Scan for the cell matching the given text and deliver its [X, Y] coordinate at center. 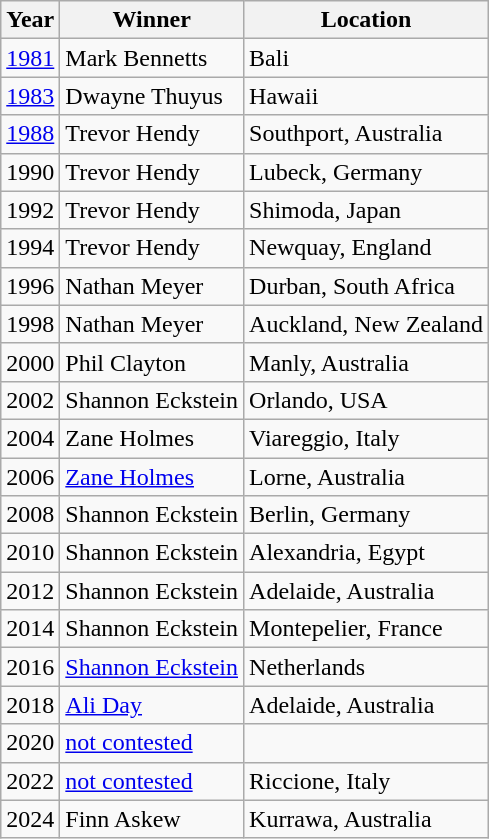
2022 [30, 781]
1994 [30, 248]
Hawaii [366, 96]
Auckland, New Zealand [366, 324]
Finn Askew [152, 819]
Netherlands [366, 667]
1983 [30, 96]
1990 [30, 172]
Winner [152, 20]
2012 [30, 591]
Viareggio, Italy [366, 438]
Southport, Australia [366, 134]
2016 [30, 667]
Lorne, Australia [366, 477]
Berlin, Germany [366, 515]
1992 [30, 210]
Lubeck, Germany [366, 172]
Location [366, 20]
1988 [30, 134]
2018 [30, 705]
Year [30, 20]
2000 [30, 362]
2002 [30, 400]
Alexandria, Egypt [366, 553]
2020 [30, 743]
Shimoda, Japan [366, 210]
Montepelier, France [366, 629]
Newquay, England [366, 248]
Kurrawa, Australia [366, 819]
Mark Bennetts [152, 58]
Dwayne Thuyus [152, 96]
Riccione, Italy [366, 781]
Ali Day [152, 705]
Phil Clayton [152, 362]
2014 [30, 629]
1981 [30, 58]
Orlando, USA [366, 400]
2008 [30, 515]
2010 [30, 553]
2024 [30, 819]
1998 [30, 324]
2006 [30, 477]
1996 [30, 286]
Manly, Australia [366, 362]
Durban, South Africa [366, 286]
2004 [30, 438]
Bali [366, 58]
